Capture the cell that displays the provided text and extract its (X, Y) central coordinate. 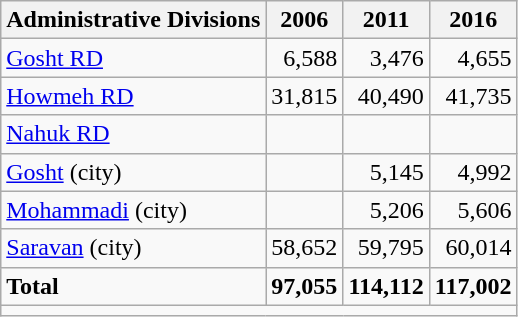
Saravan (city) (134, 248)
6,588 (304, 58)
5,145 (386, 172)
114,112 (386, 286)
Gosht (city) (134, 172)
2011 (386, 20)
Gosht RD (134, 58)
Total (134, 286)
5,206 (386, 210)
Mohammadi (city) (134, 210)
60,014 (473, 248)
41,735 (473, 96)
31,815 (304, 96)
97,055 (304, 286)
59,795 (386, 248)
2016 (473, 20)
40,490 (386, 96)
4,655 (473, 58)
Nahuk RD (134, 134)
5,606 (473, 210)
4,992 (473, 172)
2006 (304, 20)
Howmeh RD (134, 96)
117,002 (473, 286)
3,476 (386, 58)
Administrative Divisions (134, 20)
58,652 (304, 248)
